Find where the given text appears and provide that cell's center as [x, y] coordinate. 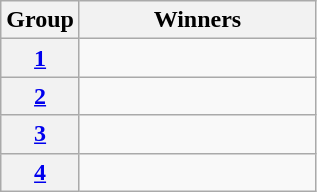
1 [40, 58]
4 [40, 172]
Winners [197, 20]
3 [40, 134]
Group [40, 20]
2 [40, 96]
